Capture the cell that displays the provided text and extract its [X, Y] central coordinate. 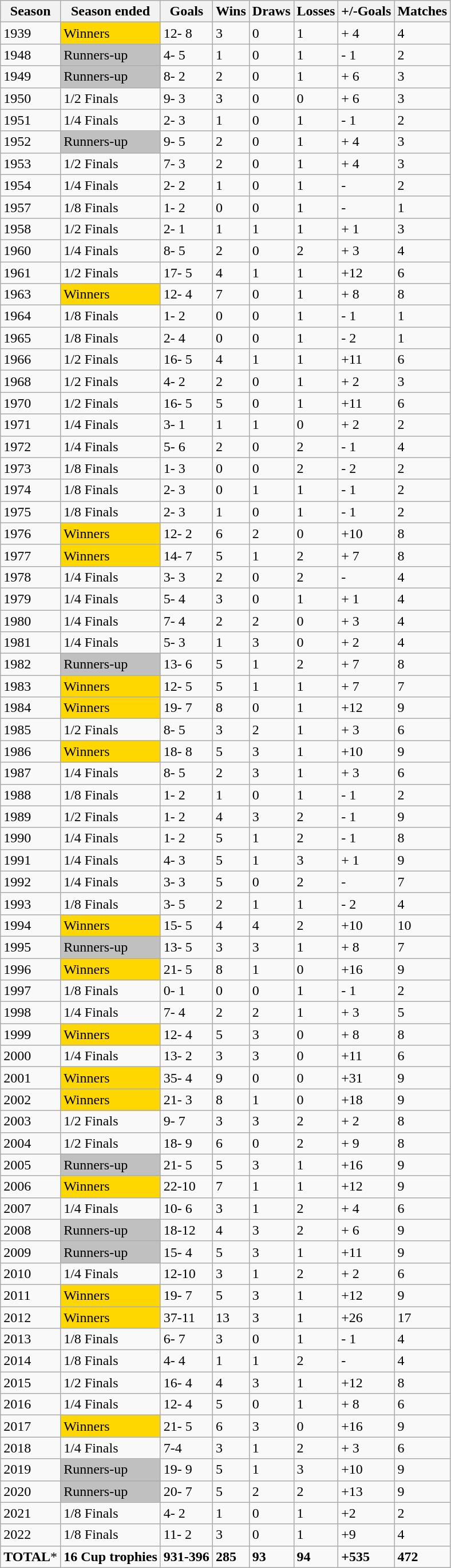
931-396 [187, 1557]
1951 [31, 120]
2016 [31, 1404]
1966 [31, 360]
2010 [31, 1273]
1960 [31, 250]
1958 [31, 229]
2006 [31, 1187]
1963 [31, 295]
+18 [366, 1100]
Season ended [111, 11]
1982 [31, 664]
1968 [31, 381]
2002 [31, 1100]
1999 [31, 1034]
10- 6 [187, 1208]
1983 [31, 686]
2004 [31, 1143]
0- 1 [187, 991]
9- 5 [187, 142]
13 [231, 1317]
18-12 [187, 1230]
1961 [31, 273]
4- 4 [187, 1361]
17 [422, 1317]
2008 [31, 1230]
1954 [31, 185]
1994 [31, 925]
1992 [31, 882]
2011 [31, 1295]
1952 [31, 142]
1939 [31, 33]
1993 [31, 904]
13- 2 [187, 1056]
6- 7 [187, 1339]
15- 5 [187, 925]
2- 4 [187, 338]
13- 6 [187, 664]
1979 [31, 599]
2000 [31, 1056]
1998 [31, 1013]
13- 5 [187, 947]
8- 2 [187, 77]
93 [271, 1557]
285 [231, 1557]
1980 [31, 620]
1973 [31, 468]
1985 [31, 730]
5- 6 [187, 447]
7-4 [187, 1448]
12- 8 [187, 33]
10 [422, 925]
2- 1 [187, 229]
1970 [31, 403]
2017 [31, 1426]
2019 [31, 1470]
1975 [31, 512]
2014 [31, 1361]
1972 [31, 447]
2015 [31, 1383]
1987 [31, 773]
1971 [31, 425]
18- 9 [187, 1143]
2018 [31, 1448]
1977 [31, 555]
1948 [31, 55]
Goals [187, 11]
1957 [31, 207]
Wins [231, 11]
+ 9 [366, 1143]
TOTAL* [31, 1557]
2021 [31, 1513]
1988 [31, 795]
22-10 [187, 1187]
15- 4 [187, 1252]
1- 3 [187, 468]
16 Cup trophies [111, 1557]
Matches [422, 11]
37-11 [187, 1317]
16- 4 [187, 1383]
2- 2 [187, 185]
17- 5 [187, 273]
9- 7 [187, 1121]
+2 [366, 1513]
1995 [31, 947]
1964 [31, 316]
1996 [31, 969]
+/-Goals [366, 11]
2005 [31, 1165]
+31 [366, 1078]
18- 8 [187, 751]
7- 3 [187, 164]
1953 [31, 164]
2020 [31, 1491]
1984 [31, 708]
472 [422, 1557]
1978 [31, 577]
3- 5 [187, 904]
1997 [31, 991]
Losses [316, 11]
1976 [31, 534]
12- 5 [187, 686]
+26 [366, 1317]
11- 2 [187, 1535]
2007 [31, 1208]
5- 4 [187, 599]
2003 [31, 1121]
+535 [366, 1557]
1991 [31, 860]
3- 1 [187, 425]
35- 4 [187, 1078]
19- 9 [187, 1470]
1965 [31, 338]
1989 [31, 817]
1950 [31, 98]
1949 [31, 77]
+9 [366, 1535]
2013 [31, 1339]
21- 3 [187, 1100]
94 [316, 1557]
14- 7 [187, 555]
12- 2 [187, 534]
2012 [31, 1317]
4- 3 [187, 860]
20- 7 [187, 1491]
Draws [271, 11]
12-10 [187, 1273]
4- 5 [187, 55]
1981 [31, 643]
1990 [31, 838]
2022 [31, 1535]
1974 [31, 490]
Season [31, 11]
5- 3 [187, 643]
+13 [366, 1491]
9- 3 [187, 98]
1986 [31, 751]
2009 [31, 1252]
2001 [31, 1078]
